From the cell containing the given text, extract its center point as (X, Y) coordinate. 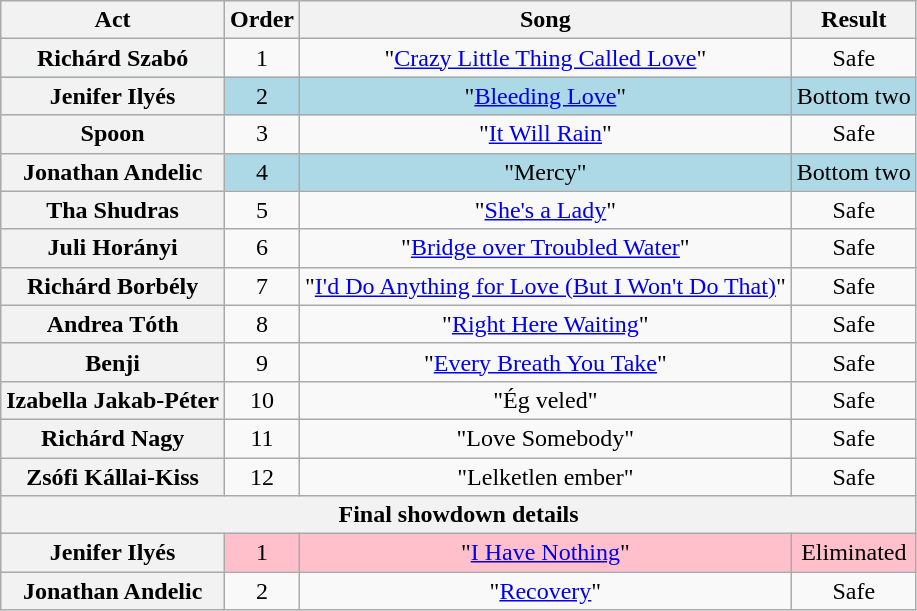
"Love Somebody" (545, 438)
8 (262, 324)
"It Will Rain" (545, 134)
"Ég veled" (545, 400)
Zsófi Kállai-Kiss (113, 477)
Benji (113, 362)
"Recovery" (545, 591)
Final showdown details (459, 515)
Act (113, 20)
Tha Shudras (113, 210)
Eliminated (854, 553)
Juli Horányi (113, 248)
"I'd Do Anything for Love (But I Won't Do That)" (545, 286)
10 (262, 400)
11 (262, 438)
7 (262, 286)
12 (262, 477)
"Bridge over Troubled Water" (545, 248)
Spoon (113, 134)
5 (262, 210)
"Every Breath You Take" (545, 362)
Result (854, 20)
6 (262, 248)
Richárd Nagy (113, 438)
Izabella Jakab-Péter (113, 400)
9 (262, 362)
Order (262, 20)
"Right Here Waiting" (545, 324)
4 (262, 172)
Song (545, 20)
"Crazy Little Thing Called Love" (545, 58)
"Bleeding Love" (545, 96)
"Lelketlen ember" (545, 477)
"I Have Nothing" (545, 553)
Richárd Borbély (113, 286)
Richárd Szabó (113, 58)
3 (262, 134)
"She's a Lady" (545, 210)
Andrea Tóth (113, 324)
"Mercy" (545, 172)
